Pinpoint the cell where the given text exists, returning its (X, Y) midpoint coordinate. 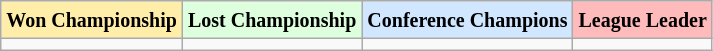
League Leader (642, 20)
Won Championship (92, 20)
Lost Championship (272, 20)
Conference Champions (468, 20)
